Detect which cell encompasses the target text, then output its (X, Y) center coordinate. 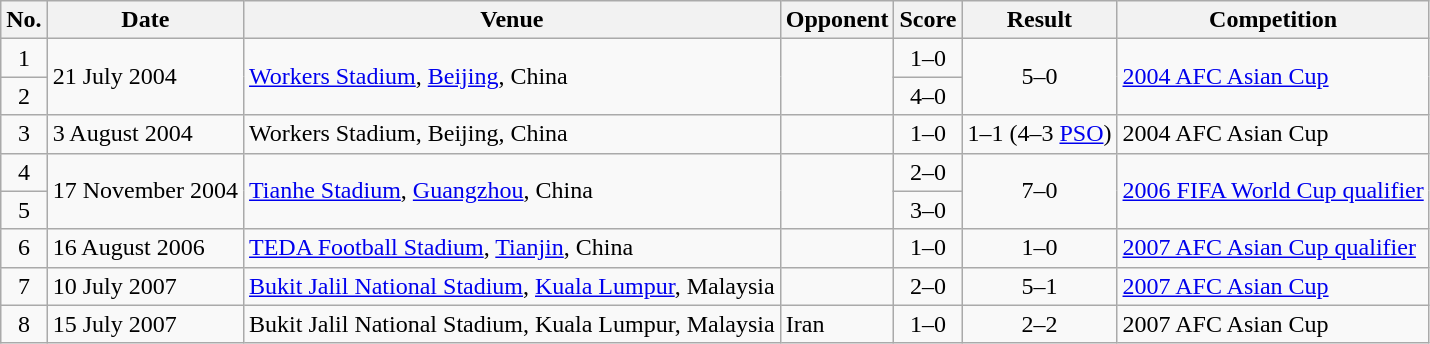
5–1 (1040, 286)
TEDA Football Stadium, Tianjin, China (512, 248)
Result (1040, 20)
1 (24, 58)
5 (24, 210)
4 (24, 172)
Opponent (837, 20)
2–2 (1040, 324)
7 (24, 286)
Venue (512, 20)
Tianhe Stadium, Guangzhou, China (512, 191)
2007 AFC Asian Cup qualifier (1273, 248)
8 (24, 324)
2006 FIFA World Cup qualifier (1273, 191)
No. (24, 20)
7–0 (1040, 191)
Competition (1273, 20)
3 (24, 134)
15 July 2007 (145, 324)
Date (145, 20)
6 (24, 248)
17 November 2004 (145, 191)
Iran (837, 324)
21 July 2004 (145, 77)
3 August 2004 (145, 134)
1–1 (4–3 PSO) (1040, 134)
3–0 (928, 210)
2 (24, 96)
4–0 (928, 96)
5–0 (1040, 77)
Score (928, 20)
16 August 2006 (145, 248)
10 July 2007 (145, 286)
